Return [X, Y] of the center of cell containing provided text 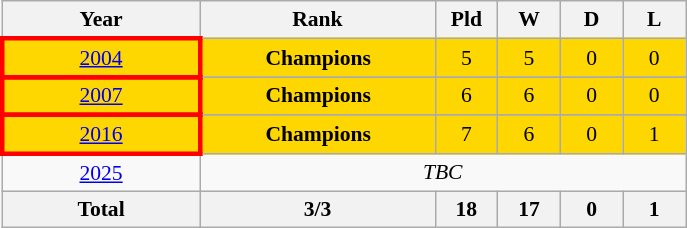
Pld [466, 20]
Total [101, 209]
TBC [443, 172]
2025 [101, 172]
2007 [101, 96]
Year [101, 20]
7 [466, 136]
18 [466, 209]
3/3 [318, 209]
Rank [318, 20]
D [592, 20]
W [530, 20]
2004 [101, 58]
17 [530, 209]
L [654, 20]
2016 [101, 136]
